For the text-containing cell, return its midpoint in [X, Y] coordinate format. 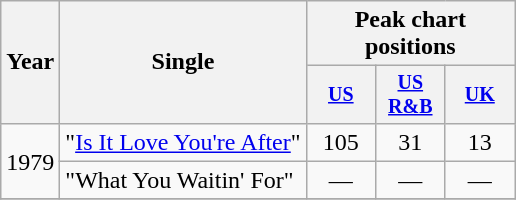
USR&B [410, 94]
Peak chart positions [410, 34]
"What You Waitin' For" [183, 180]
UK [480, 94]
Single [183, 62]
105 [340, 142]
US [340, 94]
31 [410, 142]
Year [30, 62]
13 [480, 142]
"Is It Love You're After" [183, 142]
1979 [30, 161]
